Detect which cell encompasses the target text, then output its (X, Y) center coordinate. 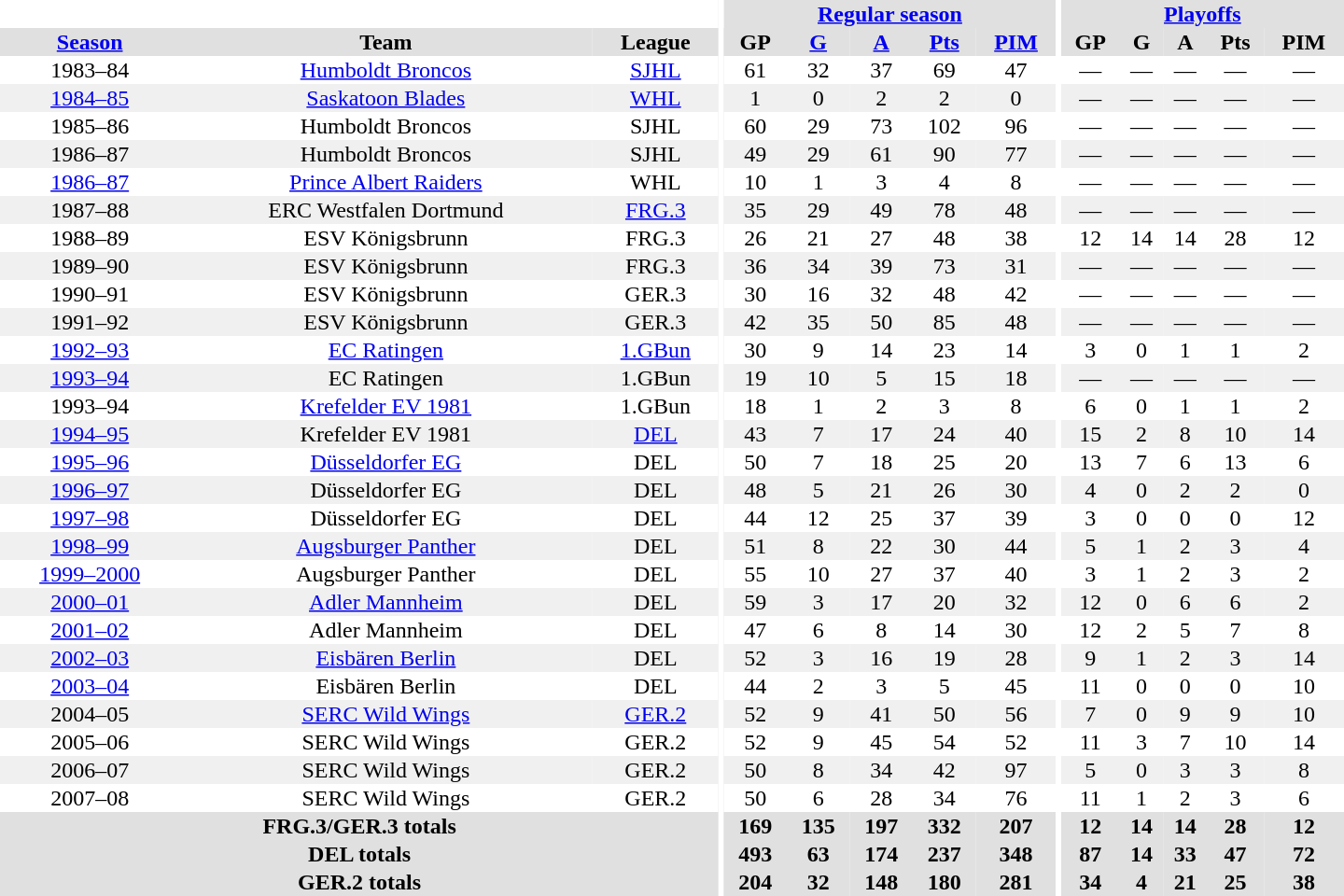
1991–92 (90, 322)
51 (755, 546)
148 (881, 882)
Playoffs (1202, 14)
1989–90 (90, 266)
Regular season (889, 14)
55 (755, 574)
Prince Albert Raiders (385, 182)
2007–08 (90, 798)
207 (1016, 826)
24 (945, 434)
87 (1090, 854)
72 (1304, 854)
2000–01 (90, 602)
96 (1016, 126)
1985–86 (90, 126)
180 (945, 882)
77 (1016, 154)
59 (755, 602)
33 (1185, 854)
FRG.3/GER.3 totals (359, 826)
2005–06 (90, 742)
Season (90, 42)
1998–99 (90, 546)
GER.2 totals (359, 882)
1983–84 (90, 70)
85 (945, 322)
78 (945, 210)
97 (1016, 770)
237 (945, 854)
1988–89 (90, 238)
332 (945, 826)
League (655, 42)
76 (1016, 798)
1994–95 (90, 434)
348 (1016, 854)
90 (945, 154)
2004–05 (90, 714)
Saskatoon Blades (385, 98)
41 (881, 714)
493 (755, 854)
1995–96 (90, 462)
1992–93 (90, 350)
69 (945, 70)
60 (755, 126)
1997–98 (90, 518)
63 (819, 854)
2003–04 (90, 686)
1990–91 (90, 294)
169 (755, 826)
22 (881, 546)
2001–02 (90, 630)
ERC Westfalen Dortmund (385, 210)
2006–07 (90, 770)
204 (755, 882)
1984–85 (90, 98)
135 (819, 826)
281 (1016, 882)
Team (385, 42)
1999–2000 (90, 574)
1996–97 (90, 490)
2002–03 (90, 658)
43 (755, 434)
DEL totals (359, 854)
197 (881, 826)
102 (945, 126)
36 (755, 266)
56 (1016, 714)
54 (945, 742)
1987–88 (90, 210)
31 (1016, 266)
174 (881, 854)
23 (945, 350)
